Locate the cell with the specified text and output its (x, y) center coordinate. 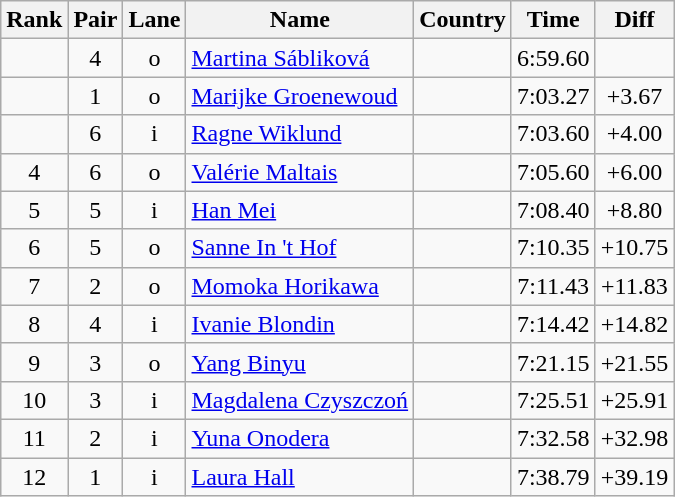
12 (34, 477)
+10.75 (634, 248)
7:25.51 (553, 400)
7:08.40 (553, 210)
7:03.27 (553, 96)
+25.91 (634, 400)
Ragne Wiklund (300, 134)
+14.82 (634, 324)
11 (34, 438)
+39.19 (634, 477)
Valérie Maltais (300, 172)
Yuna Onodera (300, 438)
9 (34, 362)
Country (463, 20)
Diff (634, 20)
+4.00 (634, 134)
7:10.35 (553, 248)
+11.83 (634, 286)
7:11.43 (553, 286)
Lane (154, 20)
Sanne In 't Hof (300, 248)
8 (34, 324)
7:38.79 (553, 477)
Time (553, 20)
Yang Binyu (300, 362)
6:59.60 (553, 58)
+3.67 (634, 96)
7:03.60 (553, 134)
7:21.15 (553, 362)
Magdalena Czyszczoń (300, 400)
Marijke Groenewoud (300, 96)
Han Mei (300, 210)
10 (34, 400)
Laura Hall (300, 477)
+32.98 (634, 438)
Rank (34, 20)
Martina Sábliková (300, 58)
+6.00 (634, 172)
+21.55 (634, 362)
7 (34, 286)
7:05.60 (553, 172)
+8.80 (634, 210)
Name (300, 20)
7:14.42 (553, 324)
Pair (96, 20)
7:32.58 (553, 438)
Ivanie Blondin (300, 324)
Momoka Horikawa (300, 286)
